Return [X, Y] of the center of cell containing provided text 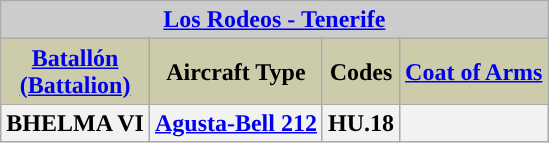
HU.18 [360, 123]
BHELMA VI [76, 123]
Codes [360, 72]
Aircraft Type [236, 72]
Batallón(Battalion) [76, 72]
Coat of Arms [474, 72]
Los Rodeos - Tenerife [274, 20]
Agusta-Bell 212 [236, 123]
